Scan for the cell matching the given text and deliver its (x, y) coordinate at center. 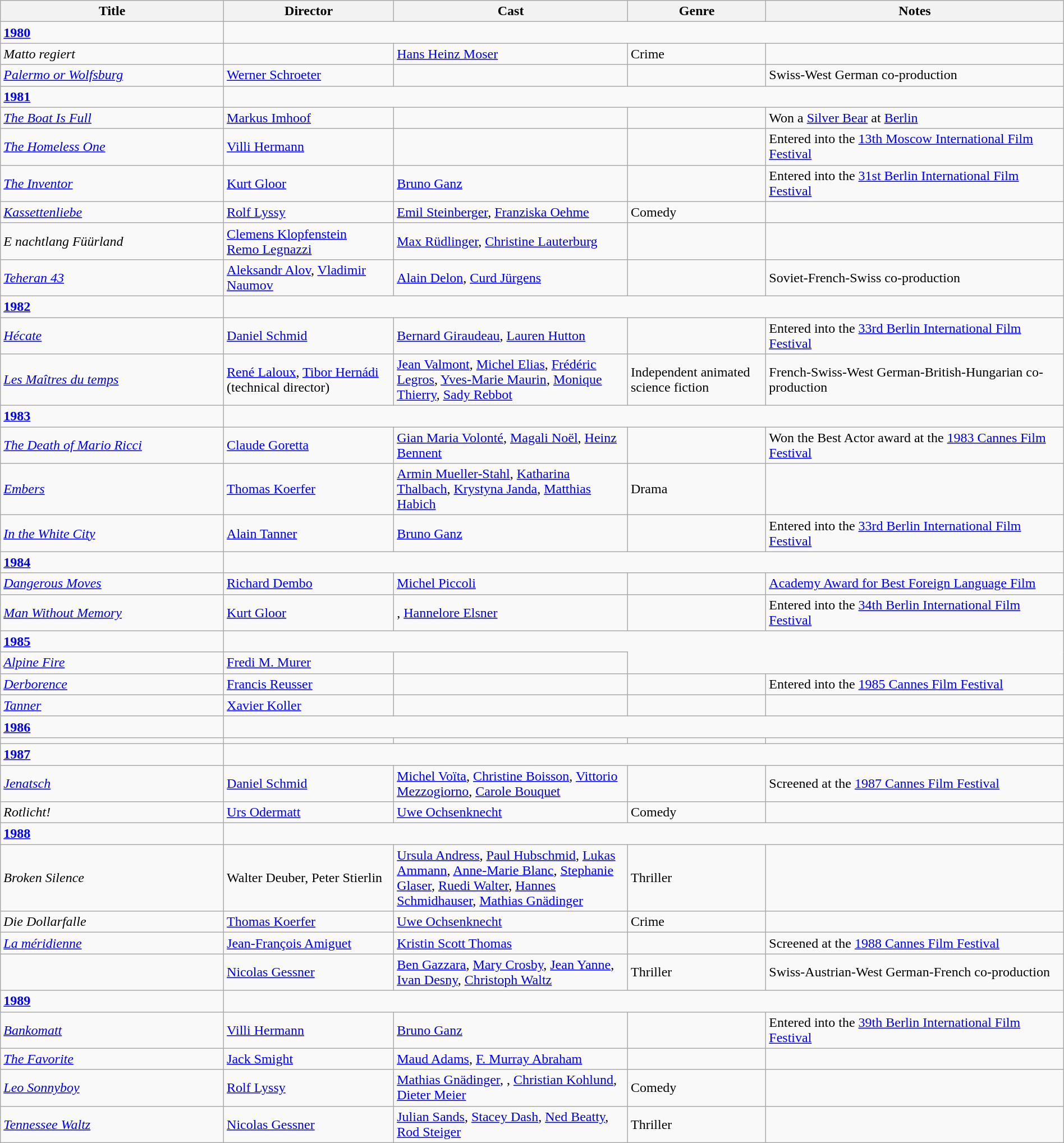
The Homeless One (112, 147)
Entered into the 39th Berlin International Film Festival (915, 1030)
Emil Steinberger, Franziska Oehme (511, 212)
Screened at the 1988 Cannes Film Festival (915, 943)
Clemens Klopfenstein Remo Legnazzi (309, 241)
The Boat Is Full (112, 118)
Entered into the 34th Berlin International Film Festival (915, 613)
Jack Smight (309, 1059)
1984 (112, 562)
Hans Heinz Moser (511, 54)
Man Without Memory (112, 613)
1980 (112, 33)
Michel Piccoli (511, 584)
Leo Sonnyboy (112, 1087)
Won the Best Actor award at the 1983 Cannes Film Festival (915, 446)
, Hannelore Elsner (511, 613)
1985 (112, 641)
Alpine Fire (112, 663)
Academy Award for Best Foreign Language Film (915, 584)
René Laloux, Tibor Hernádi (technical director) (309, 380)
Alain Tanner (309, 533)
Maud Adams, F. Murray Abraham (511, 1059)
1988 (112, 834)
Genre (696, 11)
Markus Imhoof (309, 118)
Jenatsch (112, 783)
Julian Sands, Stacey Dash, Ned Beatty, Rod Steiger (511, 1124)
Die Dollarfalle (112, 922)
Michel Voïta, Christine Boisson, Vittorio Mezzogiorno, Carole Bouquet (511, 783)
Entered into the 1985 Cannes Film Festival (915, 684)
Tennessee Waltz (112, 1124)
1982 (112, 306)
Armin Mueller-Stahl, Katharina Thalbach, Krystyna Janda, Matthias Habich (511, 489)
Independent animated science fiction (696, 380)
Swiss-West German co-production (915, 75)
Director (309, 11)
Soviet-French-Swiss co-production (915, 277)
1986 (112, 727)
1983 (112, 416)
Ben Gazzara, Mary Crosby, Jean Yanne, Ivan Desny, Christoph Waltz (511, 972)
The Favorite (112, 1059)
Won a Silver Bear at Berlin (915, 118)
Kristin Scott Thomas (511, 943)
Gian Maria Volonté, Magali Noël, Heinz Bennent (511, 446)
Walter Deuber, Peter Stierlin (309, 878)
Ursula Andress, Paul Hubschmid, Lukas Ammann, Anne-Marie Blanc, Stephanie Glaser, Ruedi Walter, Hannes Schmidhauser, Mathias Gnädinger (511, 878)
Jean-François Amiguet (309, 943)
La méridienne (112, 943)
1981 (112, 97)
Teheran 43 (112, 277)
Drama (696, 489)
Claude Goretta (309, 446)
Entered into the 13th Moscow International Film Festival (915, 147)
Broken Silence (112, 878)
1989 (112, 1001)
Embers (112, 489)
Les Maîtres du temps (112, 380)
1987 (112, 754)
Urs Odermatt (309, 813)
Richard Dembo (309, 584)
Mathias Gnädinger, , Christian Kohlund, Dieter Meier (511, 1087)
Screened at the 1987 Cannes Film Festival (915, 783)
Jean Valmont, Michel Elias, Frédéric Legros, Yves-Marie Maurin, Monique Thierry, Sady Rebbot (511, 380)
Swiss-Austrian-West German-French co-production (915, 972)
Kassettenliebe (112, 212)
Derborence (112, 684)
Fredi M. Murer (309, 663)
Francis Reusser (309, 684)
Entered into the 31st Berlin International Film Festival (915, 183)
Notes (915, 11)
In the White City (112, 533)
Bernard Giraudeau, Lauren Hutton (511, 336)
Alain Delon, Curd Jürgens (511, 277)
E nachtlang Füürland (112, 241)
Rotlicht! (112, 813)
The Inventor (112, 183)
The Death of Mario Ricci (112, 446)
Xavier Koller (309, 705)
Aleksandr Alov, Vladimir Naumov (309, 277)
Tanner (112, 705)
Matto regiert (112, 54)
Hécate (112, 336)
Max Rüdlinger, Christine Lauterburg (511, 241)
French-Swiss-West German-British-Hungarian co-production (915, 380)
Cast (511, 11)
Dangerous Moves (112, 584)
Palermo or Wolfsburg (112, 75)
Bankomatt (112, 1030)
Werner Schroeter (309, 75)
Title (112, 11)
